Locate the cell with the specified text and output its (X, Y) center coordinate. 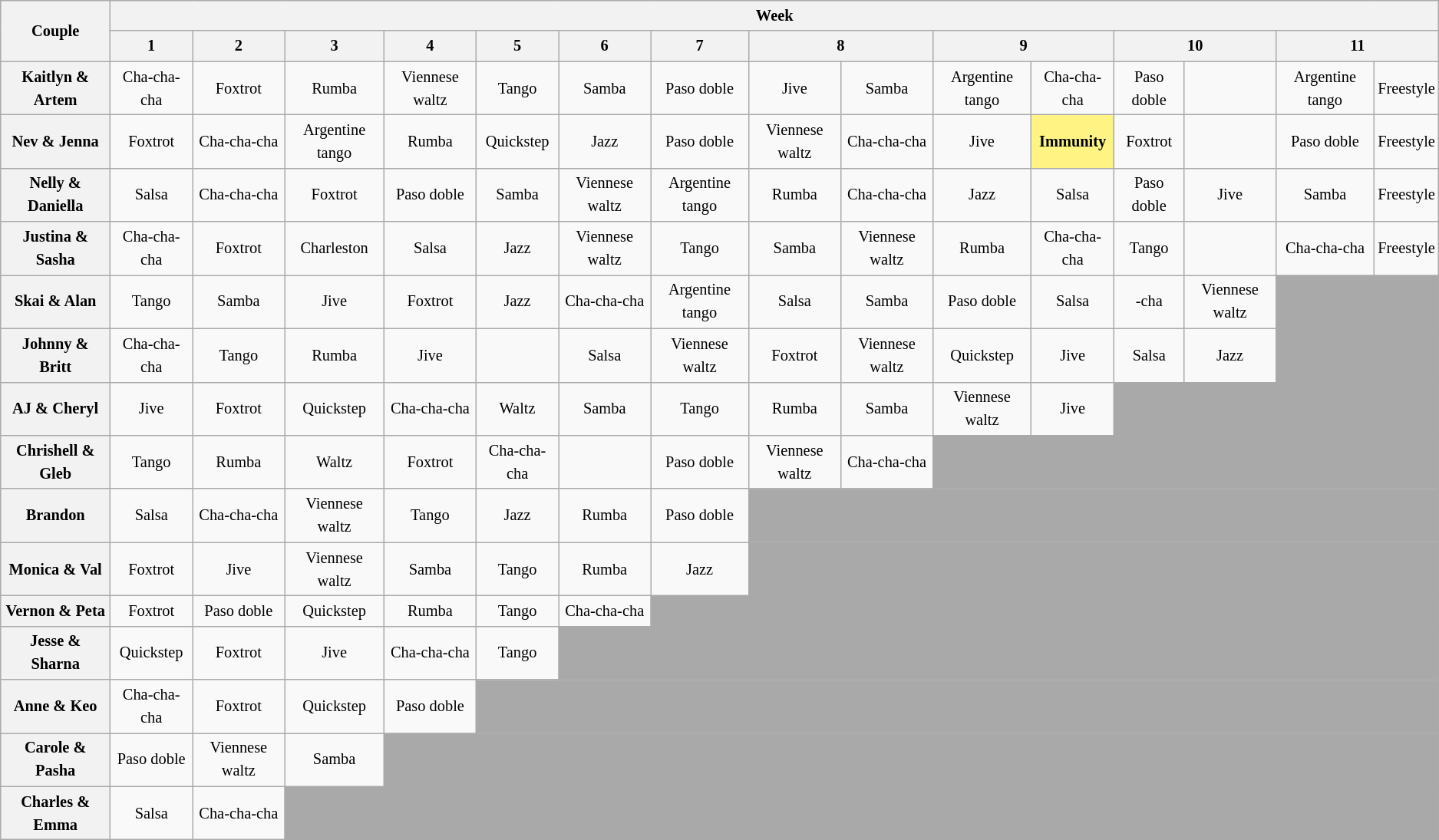
Vernon & Peta (55, 611)
1 (152, 46)
Skai & Alan (55, 301)
Immunity (1072, 141)
9 (1024, 46)
Jesse & Sharna (55, 653)
7 (700, 46)
Justina & Sasha (55, 249)
AJ & Cheryl (55, 409)
10 (1196, 46)
Couple (55, 31)
Anne & Keo (55, 707)
6 (605, 46)
-cha (1150, 301)
8 (840, 46)
Brandon (55, 516)
Week (775, 15)
Monica & Val (55, 569)
5 (517, 46)
Johnny & Britt (55, 355)
2 (239, 46)
Nelly & Daniella (55, 195)
3 (335, 46)
11 (1358, 46)
Charles & Emma (55, 813)
Carole & Pasha (55, 759)
Chrishell & Gleb (55, 462)
Nev & Jenna (55, 141)
4 (430, 46)
Kaitlyn & Artem (55, 88)
Charleston (335, 249)
